Locate the cell with the specified text and output its [X, Y] center coordinate. 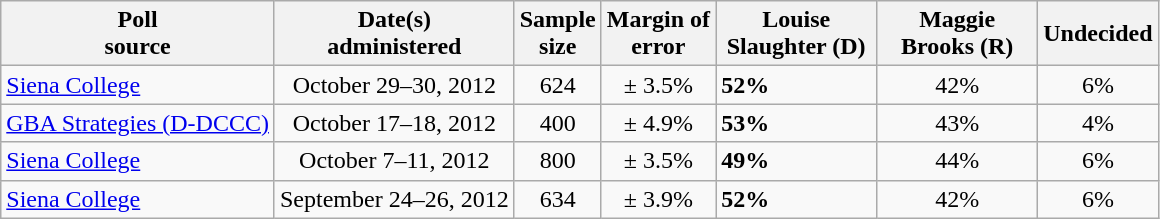
± 3.9% [658, 199]
44% [958, 161]
October 29–30, 2012 [394, 85]
Pollsource [138, 34]
October 7–11, 2012 [394, 161]
4% [1098, 123]
Date(s)administered [394, 34]
GBA Strategies (D-DCCC) [138, 123]
800 [558, 161]
634 [558, 199]
Undecided [1098, 34]
MaggieBrooks (R) [958, 34]
± 4.9% [658, 123]
Margin oferror [658, 34]
43% [958, 123]
400 [558, 123]
624 [558, 85]
49% [796, 161]
53% [796, 123]
October 17–18, 2012 [394, 123]
LouiseSlaughter (D) [796, 34]
Samplesize [558, 34]
September 24–26, 2012 [394, 199]
